Detect which cell encompasses the target text, then output its [X, Y] center coordinate. 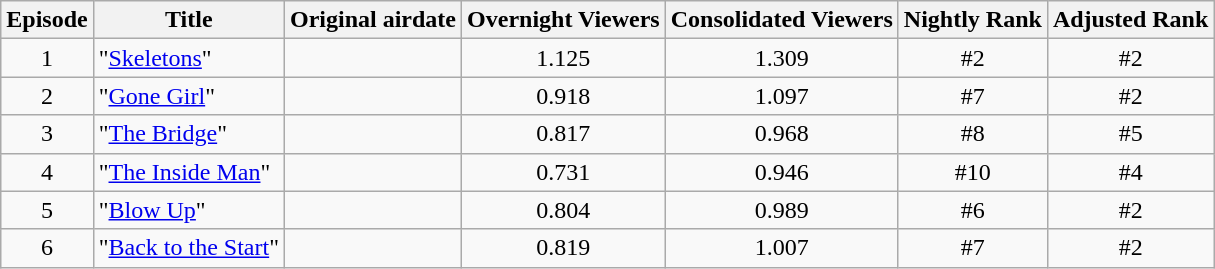
0.804 [564, 210]
0.819 [564, 248]
5 [47, 210]
3 [47, 134]
"Gone Girl" [188, 96]
#10 [972, 172]
0.731 [564, 172]
Original airdate [372, 20]
Nightly Rank [972, 20]
0.946 [782, 172]
Adjusted Rank [1130, 20]
"The Bridge" [188, 134]
2 [47, 96]
#8 [972, 134]
"The Inside Man" [188, 172]
Consolidated Viewers [782, 20]
Title [188, 20]
0.968 [782, 134]
"Back to the Start" [188, 248]
0.918 [564, 96]
1 [47, 58]
1.125 [564, 58]
Overnight Viewers [564, 20]
0.817 [564, 134]
#6 [972, 210]
Episode [47, 20]
#4 [1130, 172]
#5 [1130, 134]
"Blow Up" [188, 210]
6 [47, 248]
"Skeletons" [188, 58]
1.097 [782, 96]
1.309 [782, 58]
0.989 [782, 210]
4 [47, 172]
1.007 [782, 248]
